Provide the (x, y) coordinate of the cell's center where the given text is located.  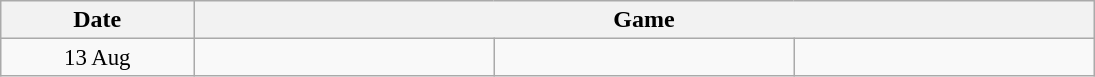
Date (98, 20)
Game (644, 20)
13 Aug (98, 58)
